Scan for the cell matching the given text and deliver its (x, y) coordinate at center. 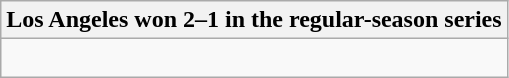
Los Angeles won 2–1 in the regular-season series (254, 20)
